For the text-containing cell, return its midpoint in [x, y] coordinate format. 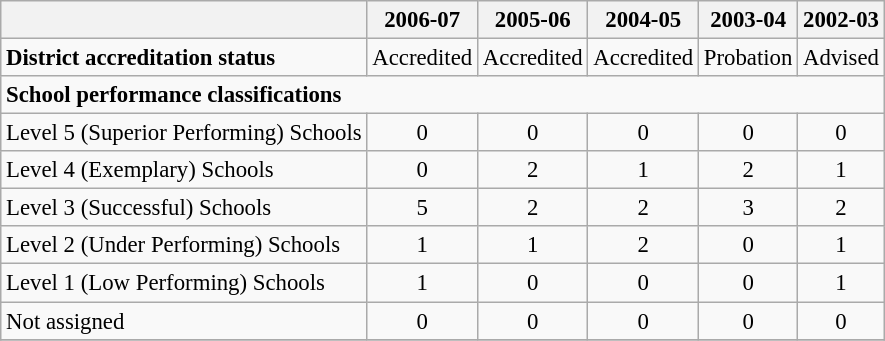
Level 3 (Successful) Schools [184, 208]
District accreditation status [184, 58]
Not assigned [184, 321]
2002-03 [842, 20]
2004-05 [644, 20]
School performance classifications [442, 95]
5 [422, 208]
Probation [748, 58]
2006-07 [422, 20]
3 [748, 208]
2003-04 [748, 20]
Level 2 (Under Performing) Schools [184, 245]
Level 4 (Exemplary) Schools [184, 170]
Advised [842, 58]
Level 1 (Low Performing) Schools [184, 283]
Level 5 (Superior Performing) Schools [184, 133]
2005-06 [532, 20]
